Search for the cell housing the specified text and yield its (X, Y) center coordinate. 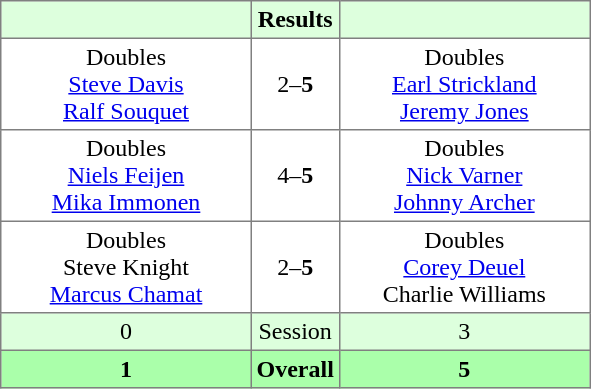
5 (464, 369)
3 (464, 332)
DoublesSteve DavisRalf Souquet (126, 84)
Overall (295, 369)
DoublesNiels FeijenMika Immonen (126, 176)
1 (126, 369)
DoublesNick VarnerJohnny Archer (464, 176)
0 (126, 332)
DoublesSteve KnightMarcus Chamat (126, 267)
Results (295, 20)
Session (295, 332)
DoublesEarl StricklandJeremy Jones (464, 84)
4–5 (295, 176)
DoublesCorey DeuelCharlie Williams (464, 267)
